Return [x, y] of the center of cell containing provided text 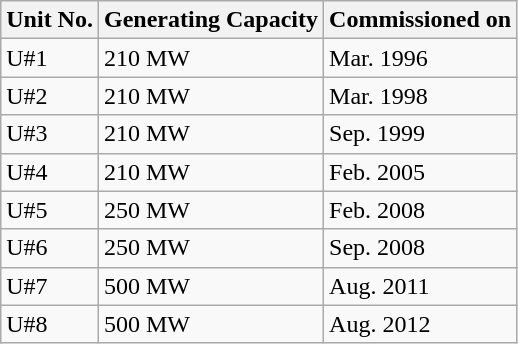
Sep. 2008 [420, 248]
Mar. 1998 [420, 96]
Commissioned on [420, 20]
Unit No. [50, 20]
Sep. 1999 [420, 134]
Feb. 2008 [420, 210]
U#2 [50, 96]
Feb. 2005 [420, 172]
U#1 [50, 58]
U#3 [50, 134]
Mar. 1996 [420, 58]
U#4 [50, 172]
U#6 [50, 248]
U#5 [50, 210]
U#8 [50, 324]
Aug. 2012 [420, 324]
U#7 [50, 286]
Generating Capacity [210, 20]
Aug. 2011 [420, 286]
